Extract the [x, y] coordinate from the center of the cell holding the provided text.  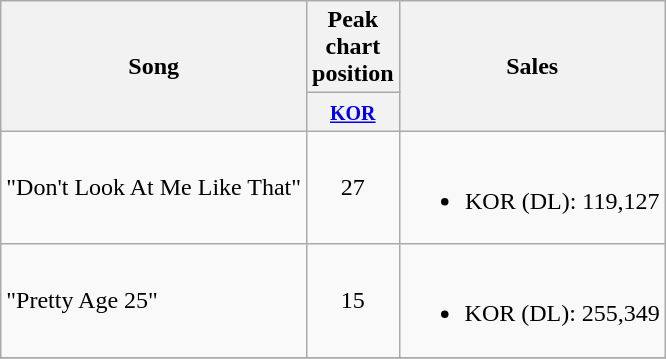
Peak chart position [353, 47]
27 [353, 188]
"Pretty Age 25" [154, 300]
KOR [353, 112]
Song [154, 66]
KOR (DL): 255,349 [532, 300]
KOR (DL): 119,127 [532, 188]
Sales [532, 66]
15 [353, 300]
"Don't Look At Me Like That" [154, 188]
